Determine the [x, y] coordinate at the center of the cell enclosing the given text.  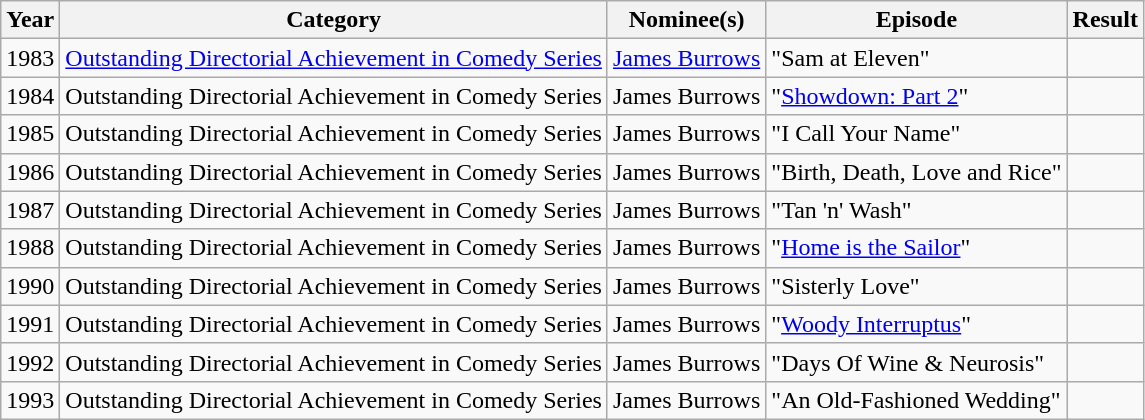
Episode [916, 20]
1985 [30, 134]
"Birth, Death, Love and Rice" [916, 172]
1984 [30, 96]
"Home is the Sailor" [916, 248]
1983 [30, 58]
1987 [30, 210]
1993 [30, 400]
"Showdown: Part 2" [916, 96]
"Tan 'n' Wash" [916, 210]
"Days Of Wine & Neurosis" [916, 362]
"Sam at Eleven" [916, 58]
"Woody Interruptus" [916, 324]
1986 [30, 172]
Year [30, 20]
Nominee(s) [686, 20]
Category [334, 20]
"An Old-Fashioned Wedding" [916, 400]
1991 [30, 324]
Result [1105, 20]
"I Call Your Name" [916, 134]
1990 [30, 286]
"Sisterly Love" [916, 286]
1992 [30, 362]
1988 [30, 248]
